Locate the cell with the specified text and output its [X, Y] center coordinate. 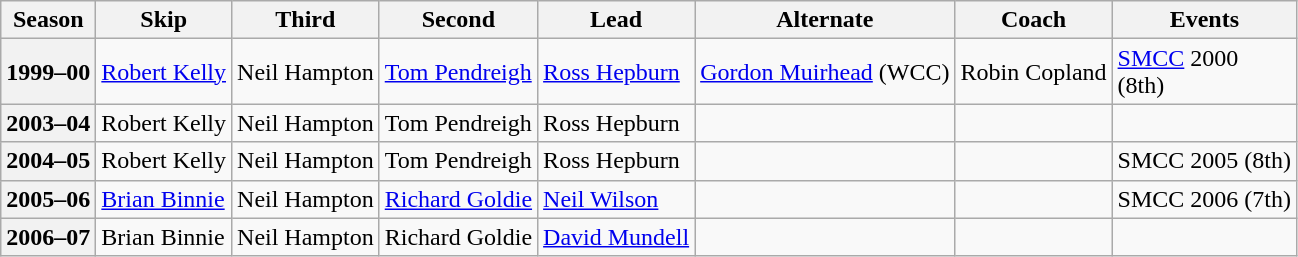
Third [306, 20]
2006–07 [48, 237]
2003–04 [48, 123]
Alternate [825, 20]
2005–06 [48, 199]
Second [458, 20]
2004–05 [48, 161]
Neil Wilson [616, 199]
Robin Copland [1034, 72]
Coach [1034, 20]
SMCC 2000 (8th) [1204, 72]
Season [48, 20]
Events [1204, 20]
Skip [164, 20]
1999–00 [48, 72]
SMCC 2005 (8th) [1204, 161]
Lead [616, 20]
David Mundell [616, 237]
SMCC 2006 (7th) [1204, 199]
Gordon Muirhead (WCC) [825, 72]
